Search for the cell housing the specified text and yield its (X, Y) center coordinate. 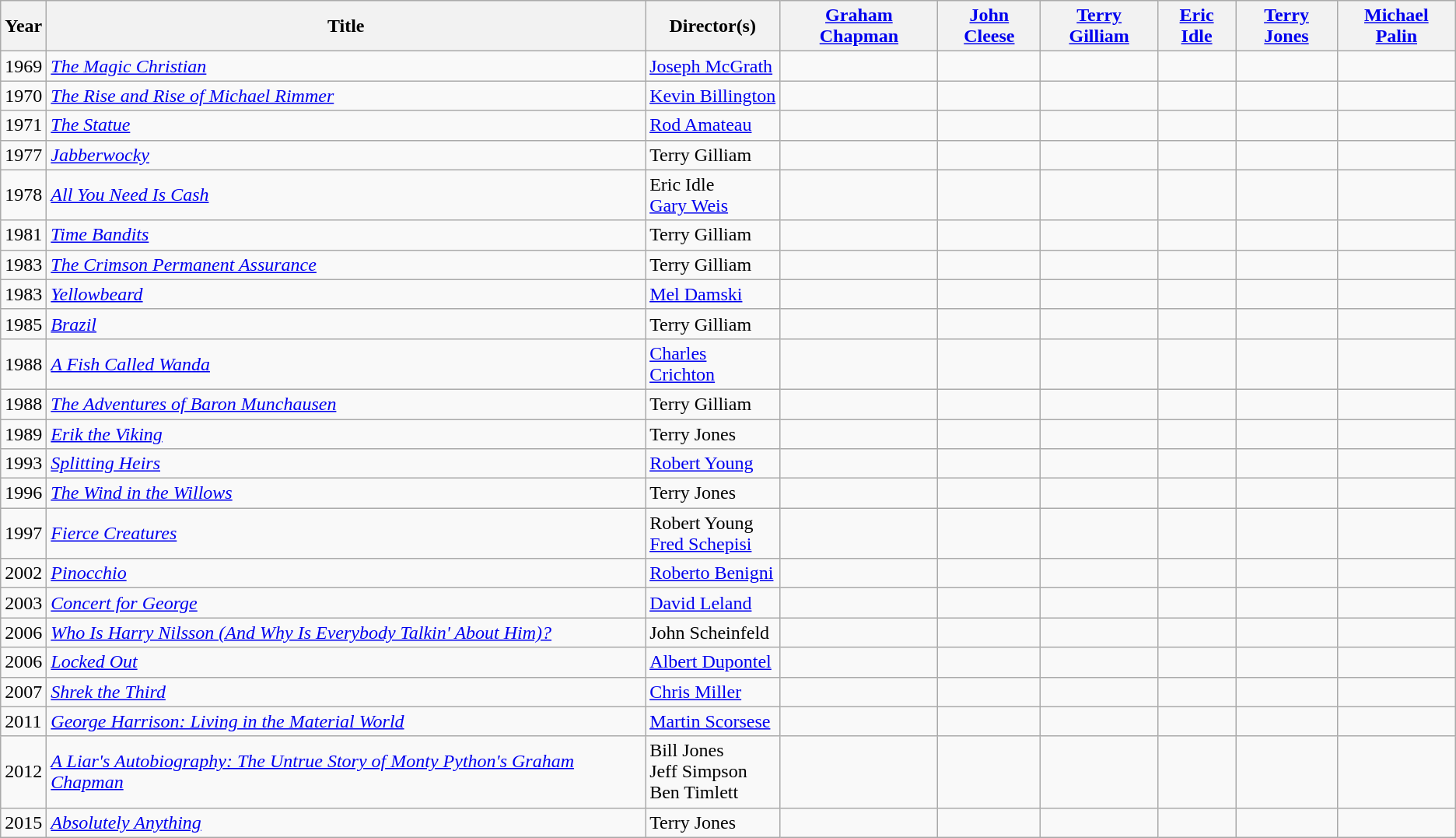
2007 (23, 692)
Robert YoungFred Schepisi (712, 534)
Time Bandits (346, 235)
Concert for George (346, 603)
1997 (23, 534)
A Liar's Autobiography: The Untrue Story of Monty Python's Graham Chapman (346, 772)
Director(s) (712, 26)
Mel Damski (712, 294)
2015 (23, 822)
1970 (23, 96)
2003 (23, 603)
Year (23, 26)
The Wind in the Willows (346, 493)
John Scheinfeld (712, 633)
Title (346, 26)
Pinocchio (346, 573)
Jabberwocky (346, 155)
1993 (23, 464)
The Adventures of Baron Munchausen (346, 404)
Rod Amateau (712, 125)
The Magic Christian (346, 66)
Erik the Viking (346, 433)
Eric IdleGary Weis (712, 195)
Who Is Harry Nilsson (And Why Is Everybody Talkin' About Him)? (346, 633)
Joseph McGrath (712, 66)
2012 (23, 772)
2011 (23, 721)
Brazil (346, 324)
1985 (23, 324)
Locked Out (346, 662)
A Fish Called Wanda (346, 364)
Charles Crichton (712, 364)
1969 (23, 66)
Eric Idle (1197, 26)
Michael Palin (1396, 26)
Splitting Heirs (346, 464)
2002 (23, 573)
Yellowbeard (346, 294)
1971 (23, 125)
All You Need Is Cash (346, 195)
Albert Dupontel (712, 662)
Fierce Creatures (346, 534)
1989 (23, 433)
Kevin Billington (712, 96)
Robert Young (712, 464)
Shrek the Third (346, 692)
David Leland (712, 603)
1978 (23, 195)
Martin Scorsese (712, 721)
1996 (23, 493)
1977 (23, 155)
1981 (23, 235)
The Statue (346, 125)
George Harrison: Living in the Material World (346, 721)
John Cleese (989, 26)
Bill JonesJeff SimpsonBen Timlett (712, 772)
Roberto Benigni (712, 573)
The Rise and Rise of Michael Rimmer (346, 96)
Absolutely Anything (346, 822)
The Crimson Permanent Assurance (346, 265)
Graham Chapman (859, 26)
Chris Miller (712, 692)
